Identify which cell holds the provided text, then report its (x, y) central coordinate. 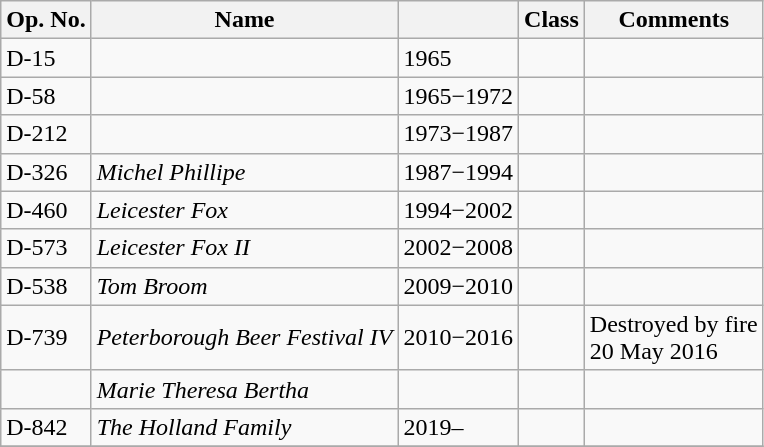
D-15 (46, 58)
2009−2010 (458, 286)
D-58 (46, 96)
Name (244, 20)
D-212 (46, 134)
D-460 (46, 210)
1987−1994 (458, 172)
Comments (674, 20)
D-739 (46, 338)
1965−1972 (458, 96)
Op. No. (46, 20)
Destroyed by fire20 May 2016 (674, 338)
D-326 (46, 172)
D-573 (46, 248)
D-538 (46, 286)
Tom Broom (244, 286)
2010−2016 (458, 338)
Leicester Fox II (244, 248)
Leicester Fox (244, 210)
Class (552, 20)
Michel Phillipe (244, 172)
D-842 (46, 427)
2002−2008 (458, 248)
Marie Theresa Bertha (244, 389)
The Holland Family (244, 427)
1965 (458, 58)
1973−1987 (458, 134)
2019– (458, 427)
1994−2002 (458, 210)
Peterborough Beer Festival IV (244, 338)
